Scan for the cell matching the given text and deliver its [x, y] coordinate at center. 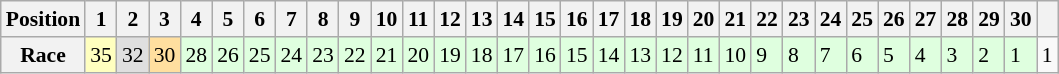
29 [989, 19]
27 [926, 19]
32 [133, 55]
35 [101, 55]
Position [43, 19]
Race [43, 55]
